Pinpoint the cell where the given text exists, returning its (X, Y) midpoint coordinate. 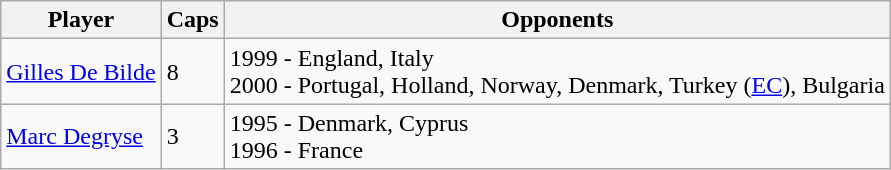
Marc Degryse (81, 136)
Caps (192, 20)
1995 - Denmark, Cyprus1996 - France (557, 136)
Gilles De Bilde (81, 72)
3 (192, 136)
Player (81, 20)
8 (192, 72)
1999 - England, Italy2000 - Portugal, Holland, Norway, Denmark, Turkey (EC), Bulgaria (557, 72)
Opponents (557, 20)
